Identify which cell holds the provided text, then report its [X, Y] central coordinate. 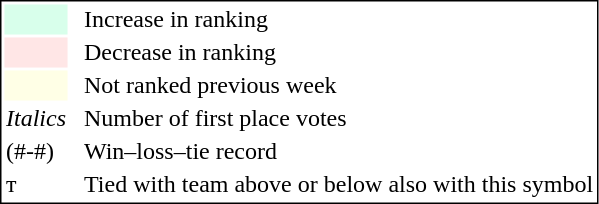
Win–loss–tie record [338, 151]
Number of first place votes [338, 119]
Italics [36, 119]
(#-#) [36, 151]
Tied with team above or below also with this symbol [338, 185]
Not ranked previous week [338, 85]
Decrease in ranking [338, 53]
Increase in ranking [338, 19]
т [36, 185]
